Scan for the cell matching the given text and deliver its [X, Y] coordinate at center. 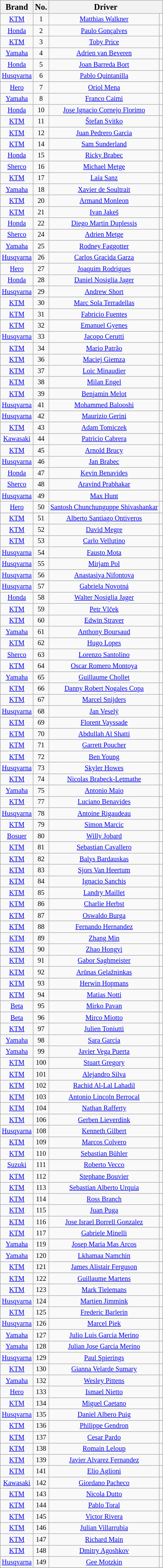
Gee Motzkin [104, 1562]
68 [41, 711]
Juan Puga [104, 1210]
Gerben Lieverdink [104, 1120]
113 [41, 1188]
16 [41, 167]
Pablo Toral [104, 1505]
Guillaume Martens [104, 1278]
101 [41, 1074]
21 [41, 212]
136 [41, 1426]
98 [41, 1040]
Sara Garcia [104, 1040]
57 [41, 586]
148 [41, 1551]
59 [41, 609]
Mark Tielemans [104, 1290]
116 [41, 1222]
Fausto Mota [104, 552]
141 [41, 1471]
Stephane Bouvier [104, 1176]
Philippe Gendron [104, 1426]
130 [41, 1369]
Gianna Velarde Sumary [104, 1369]
Sebastian Cavallero [104, 847]
3 [41, 42]
Nicolas Brabeck-Letmathe [104, 779]
Julian Villarrubia [104, 1528]
Oriol Mena [104, 87]
26 [41, 258]
Hugo Lopes [104, 643]
20 [41, 201]
Mirko Pavan [104, 1006]
39 [41, 394]
41 [41, 405]
125 [41, 1313]
91 [41, 961]
Danny Robert Nogales Copa [104, 689]
Patricio Cabrera [104, 439]
73 [41, 768]
71 [41, 745]
Gabor Saghmeister [104, 961]
36 [41, 360]
Michael Metge [104, 167]
143 [41, 1494]
127 [41, 1335]
Martien Jimmink [104, 1301]
Franco Caimi [104, 99]
Jose Ignacio Cornejo Florimo [104, 110]
144 [41, 1505]
Josep Maria Mas Arcos [104, 1244]
66 [41, 689]
58 [41, 598]
Zhang Min [104, 938]
Kevin Benavides [104, 473]
138 [41, 1449]
43 [41, 428]
32 [41, 326]
Jan Brabec [104, 462]
Nathan Rafferty [104, 1108]
Marcos Colvero [104, 1142]
Loic Minaudier [104, 371]
Skyler Howes [104, 768]
149 [41, 1562]
121 [41, 1267]
8 [41, 99]
Lorenzo Santolino [104, 655]
97 [41, 1029]
132 [41, 1381]
Zhao Hongyi [104, 949]
100 [41, 1063]
46 [41, 462]
137 [41, 1437]
103 [41, 1097]
62 [41, 643]
Carlos Gracida Garza [104, 258]
Toby Price [104, 42]
Garrett Poucher [104, 745]
Nicola Dutto [104, 1494]
54 [41, 552]
Armand Monleon [104, 201]
Joaquim Rodrigues [104, 269]
69 [41, 723]
Pablo Quintanilla [104, 76]
Romain Leloup [104, 1449]
145 [41, 1517]
Matthias Walkner [104, 19]
Arūnas Gelažninkas [104, 972]
Štefan Svitko [104, 121]
1 [41, 19]
Sebastian Bühler [104, 1154]
Joan Barreda Bort [104, 65]
123 [41, 1290]
51 [41, 518]
Suzuki [17, 1165]
64 [41, 666]
74 [41, 779]
Paul Spierings [104, 1358]
81 [41, 847]
Mirco Miotto [104, 1018]
Ismael Nietto [104, 1392]
22 [41, 223]
60 [41, 621]
Javier Alvarez Fernandez [104, 1460]
Abdullah Al Shatti [104, 734]
42 [41, 416]
Mario Patrão [104, 348]
45 [41, 450]
Adam Tomiczek [104, 428]
106 [41, 1120]
4 [41, 53]
Daniel Albero Puig [104, 1415]
99 [41, 1052]
63 [41, 655]
Ivan Jakeš [104, 212]
Ignacio Sanchis [104, 881]
Benjamin Melot [104, 394]
Julien Toniutti [104, 1029]
28 [41, 280]
50 [41, 507]
29 [41, 292]
Aravind Prabhakar [104, 484]
120 [41, 1256]
Charlie Herbst [104, 904]
Carlo Vellutino [104, 541]
Adrien van Beveren [104, 53]
Driver [106, 7]
Wesley Pittens [104, 1381]
Sam Sunderland [104, 144]
Marcel Piek [104, 1324]
Gabriela Novotná [104, 586]
Rachid Al-Lal Lahadil [104, 1086]
48 [41, 484]
15 [41, 155]
96 [41, 1018]
70 [41, 734]
James Alistair Ferguson [104, 1267]
Diego Martin Duplessis [104, 223]
Alberto Santiago Ontiveros [104, 518]
Gabriele Minelli [104, 1233]
90 [41, 949]
87 [41, 915]
Lkhamaa Namchin [104, 1256]
Marcel Snijders [104, 700]
Santosh Chunchunguppe Shivashankar [104, 507]
Maciej Giemza [104, 360]
44 [41, 439]
133 [41, 1392]
80 [41, 836]
Ross Branch [104, 1199]
34 [41, 348]
Mirjam Pol [104, 564]
49 [41, 496]
37 [41, 371]
Oscar Romero Montoya [104, 666]
95 [41, 1006]
92 [41, 972]
Anthony Boursaud [104, 632]
Andrew Short [104, 292]
Sebastian Alberto Urquia [104, 1188]
Antonio Maio [104, 791]
Kenneth Gilbert [104, 1131]
Willy Jobard [104, 836]
142 [41, 1483]
84 [41, 881]
Matias Notti [104, 995]
139 [41, 1460]
Victor Rivera [104, 1517]
Florent Vayssade [104, 723]
146 [41, 1528]
Cesar Pardo [104, 1437]
Sjors Van Heertum [104, 870]
Ben Young [104, 757]
114 [41, 1199]
Julio Luis Garcia Merino [104, 1335]
Herwin Hopmans [104, 984]
Julian Jose Garcia Merino [104, 1347]
Javier Vega Puerta [104, 1052]
Fabricio Fuentes [104, 314]
102 [41, 1086]
Milan Engel [104, 382]
129 [41, 1358]
134 [41, 1403]
Oswaldo Burga [104, 915]
108 [41, 1131]
Paulo Gonçalves [104, 31]
Antonio Lincoln Berrocal [104, 1097]
86 [41, 904]
24 [41, 235]
33 [41, 337]
2 [41, 31]
111 [41, 1165]
110 [41, 1154]
27 [41, 269]
Alejandro Silva [104, 1074]
85 [41, 893]
79 [41, 825]
Dmitry Agoshkov [104, 1551]
No. [41, 7]
55 [41, 564]
17 [41, 178]
82 [41, 859]
7 [41, 87]
77 [41, 802]
Petr Vlček [104, 609]
Arnold Brucy [104, 450]
122 [41, 1278]
Luciano Benavides [104, 802]
Walter Nosiglia Jager [104, 598]
Balys Bardauskas [104, 859]
117 [41, 1233]
Fernando Hernandez [104, 927]
David Megre [104, 530]
Simon Marcic [104, 825]
Jose Israel Borrell Gonzalez [104, 1222]
Landry Maillet [104, 893]
10 [41, 110]
78 [41, 813]
47 [41, 473]
11 [41, 121]
25 [41, 246]
Jan Veselý [104, 711]
Anastasiya Nifontova [104, 575]
Brand [17, 7]
67 [41, 700]
Emanuel Gyenes [104, 326]
112 [41, 1176]
Elio Aglioni [104, 1471]
30 [41, 303]
Bosuer [17, 836]
52 [41, 530]
119 [41, 1244]
65 [41, 677]
56 [41, 575]
Max Hunt [104, 496]
128 [41, 1347]
Richard Main [104, 1539]
Jacopo Cerutti [104, 337]
Laia Sanz [104, 178]
6 [41, 76]
Roberto Vecco [104, 1165]
Ricky Brabec [104, 155]
Rodney Faggotter [104, 246]
94 [41, 995]
14 [41, 144]
5 [41, 65]
93 [41, 984]
109 [41, 1142]
Antoine Rigaudeau [104, 813]
Giordano Pacheco [104, 1483]
61 [41, 632]
115 [41, 1210]
38 [41, 382]
Juan Pedrero Garcia [104, 133]
Guillaume Chollet [104, 677]
135 [41, 1415]
Daniel Nosiglia Jager [104, 280]
83 [41, 870]
Frederic Barlerin [104, 1313]
75 [41, 791]
31 [41, 314]
88 [41, 927]
Stuart Gregory [104, 1063]
Marc Sola Terradellas [104, 303]
72 [41, 757]
147 [41, 1539]
53 [41, 541]
18 [41, 189]
Edwin Straver [104, 621]
Miguel Caetano [104, 1403]
104 [41, 1108]
89 [41, 938]
126 [41, 1324]
124 [41, 1301]
12 [41, 133]
Maurizio Gerini [104, 416]
Adrien Metge [104, 235]
Xavier de Soultrait [104, 189]
Mohammed Balooshi [104, 405]
